Identify which cell holds the provided text, then report its [x, y] central coordinate. 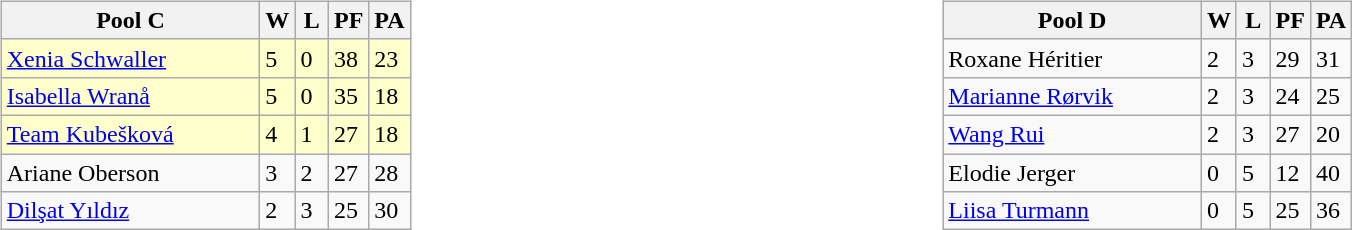
29 [1290, 58]
35 [348, 96]
1 [312, 134]
40 [1330, 173]
30 [390, 211]
Ariane Oberson [130, 173]
31 [1330, 58]
20 [1330, 134]
28 [390, 173]
Marianne Rørvik [1072, 96]
Isabella Wranå [130, 96]
Wang Rui [1072, 134]
Pool D [1072, 20]
Liisa Turmann [1072, 211]
12 [1290, 173]
Pool C [130, 20]
36 [1330, 211]
4 [278, 134]
23 [390, 58]
24 [1290, 96]
Dilşat Yıldız [130, 211]
Team Kubešková [130, 134]
Roxane Héritier [1072, 58]
Elodie Jerger [1072, 173]
Xenia Schwaller [130, 58]
38 [348, 58]
